Determine the (x, y) coordinate at the center of the cell enclosing the given text.  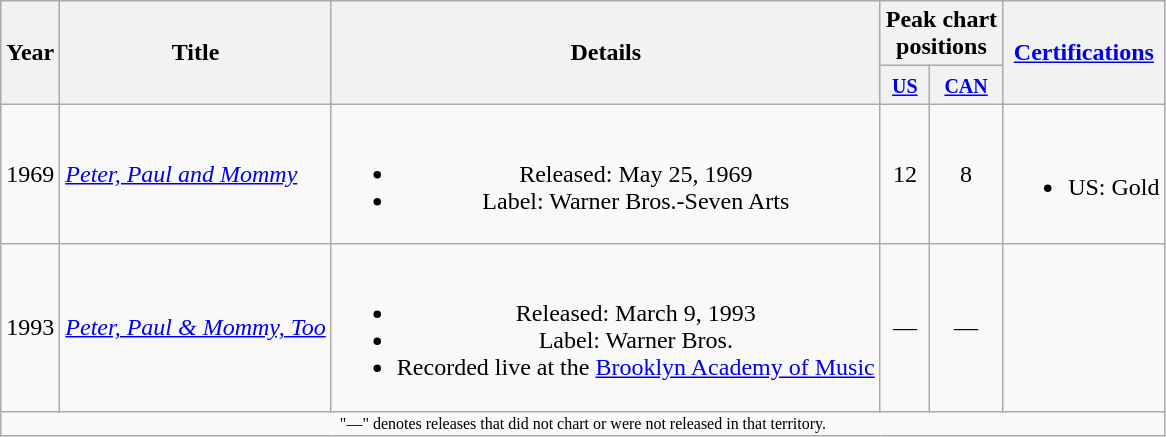
Peak chartpositions (941, 34)
US: Gold (1084, 174)
12 (904, 174)
Peter, Paul & Mommy, Too (196, 328)
8 (966, 174)
Released: March 9, 1993Label: Warner Bros.Recorded live at the Brooklyn Academy of Music (606, 328)
Year (30, 52)
Details (606, 52)
1993 (30, 328)
Title (196, 52)
Released: May 25, 1969Label: Warner Bros.-Seven Arts (606, 174)
Certifications (1084, 52)
1969 (30, 174)
"—" denotes releases that did not chart or were not released in that territory. (583, 423)
US (904, 85)
CAN (966, 85)
Peter, Paul and Mommy (196, 174)
